Determine the (x, y) coordinate at the center of the cell enclosing the given text.  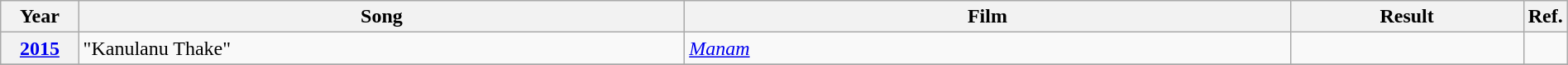
Film (987, 17)
Year (40, 17)
Song (382, 17)
Result (1407, 17)
2015 (40, 48)
Manam (987, 48)
"Kanulanu Thake" (382, 48)
Ref. (1545, 17)
